Detect which cell encompasses the target text, then output its (X, Y) center coordinate. 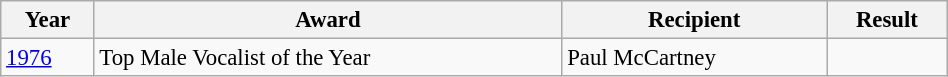
Recipient (694, 20)
Result (888, 20)
Award (328, 20)
Top Male Vocalist of the Year (328, 58)
Paul McCartney (694, 58)
Year (48, 20)
1976 (48, 58)
